Find where the given text appears and provide that cell's center as [x, y] coordinate. 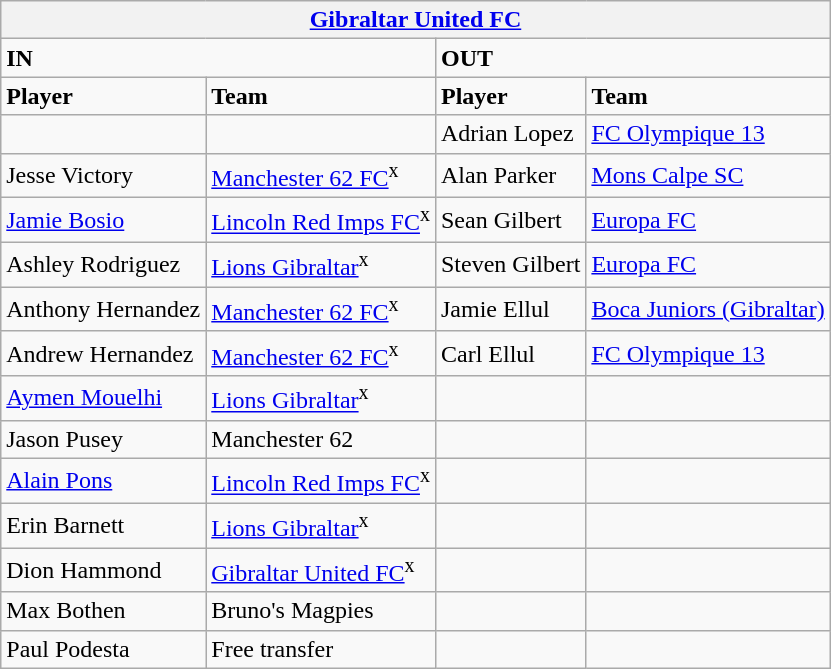
Mons Calpe SC [708, 176]
Sean Gilbert [510, 220]
Erin Barnett [104, 526]
Anthony Hernandez [104, 310]
Free transfer [321, 649]
Alain Pons [104, 480]
Jason Pusey [104, 439]
Paul Podesta [104, 649]
Alan Parker [510, 176]
Manchester 62 [321, 439]
Andrew Hernandez [104, 354]
Dion Hammond [104, 570]
Jamie Ellul [510, 310]
Jamie Bosio [104, 220]
Steven Gilbert [510, 264]
Gibraltar United FC [416, 20]
Carl Ellul [510, 354]
OUT [632, 58]
Aymen Mouelhi [104, 398]
IN [218, 58]
Adrian Lopez [510, 134]
Max Bothen [104, 611]
Ashley Rodriguez [104, 264]
Gibraltar United FCx [321, 570]
Jesse Victory [104, 176]
Bruno's Magpies [321, 611]
Boca Juniors (Gibraltar) [708, 310]
